Extract the [x, y] coordinate from the center of the cell holding the provided text.  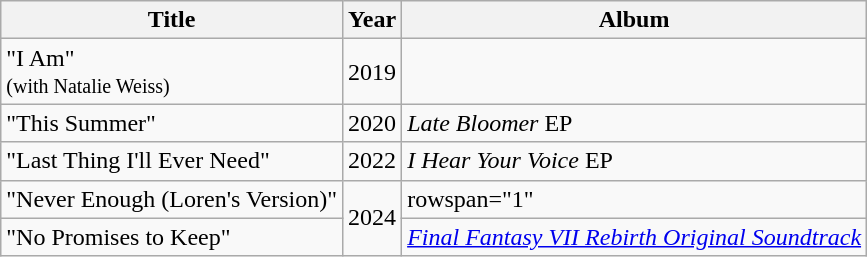
"Never Enough (Loren's Version)" [172, 199]
Year [372, 20]
I Hear Your Voice EP [634, 161]
Title [172, 20]
rowspan="1" [634, 199]
Final Fantasy VII Rebirth Original Soundtrack [634, 237]
"I Am"(with Natalie Weiss) [172, 72]
"This Summer" [172, 123]
Late Bloomer EP [634, 123]
2022 [372, 161]
2024 [372, 218]
2020 [372, 123]
Album [634, 20]
2019 [372, 72]
"Last Thing I'll Ever Need" [172, 161]
"No Promises to Keep" [172, 237]
